Provide the [X, Y] coordinate of the cell's center where the given text is located.  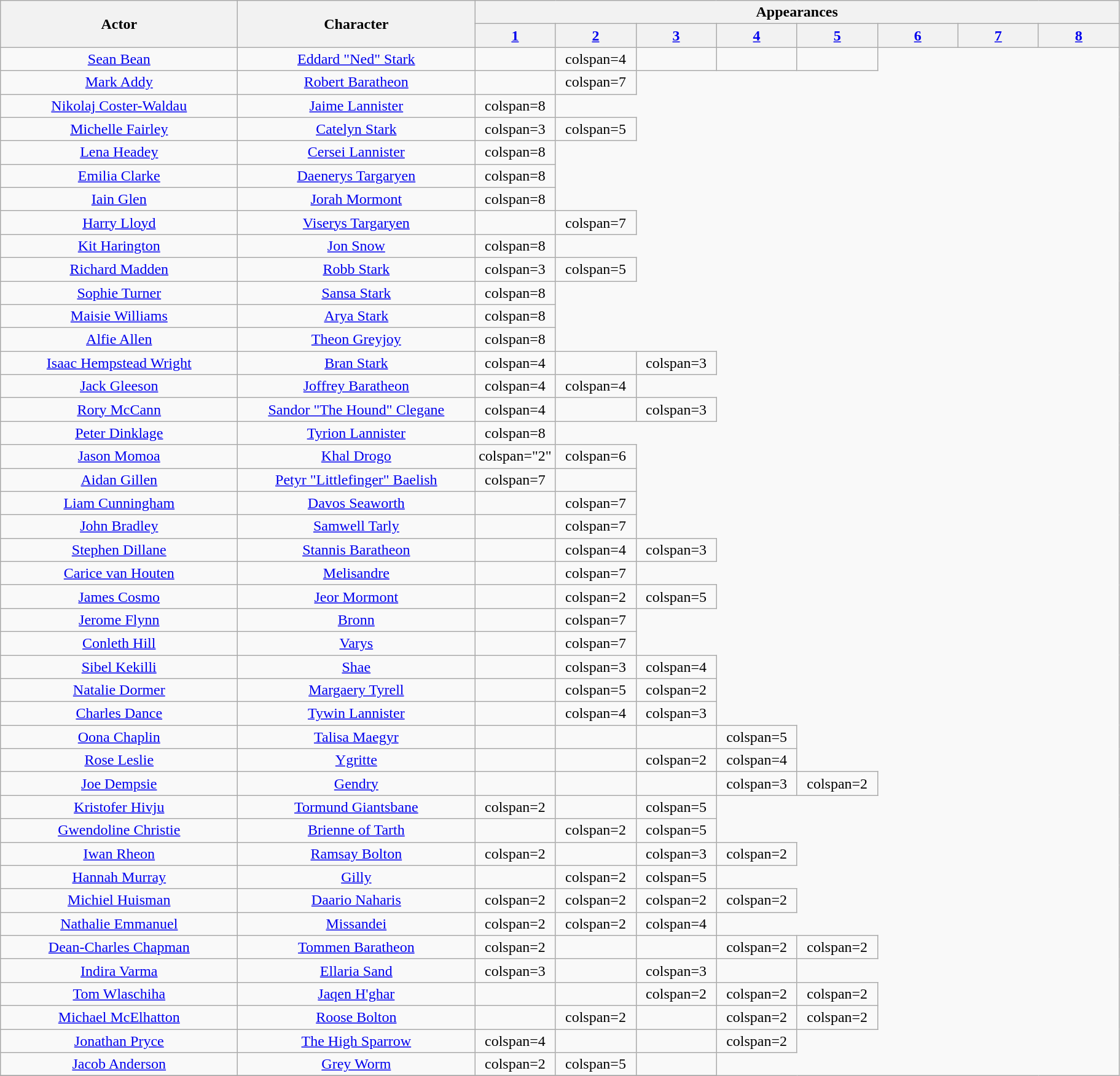
colspan=6 [596, 456]
Liam Cunningham [119, 503]
Michiel Huisman [119, 900]
Eddard "Ned" Stark [356, 59]
Catelyn Stark [356, 129]
Joffrey Baratheon [356, 386]
Aidan Gillen [119, 480]
Sibel Kekilli [119, 666]
Joe Dempsie [119, 784]
Viserys Targaryen [356, 222]
Gwendoline Christie [119, 830]
Jorah Mormont [356, 199]
Robert Baratheon [356, 82]
Jason Momoa [119, 456]
Gilly [356, 877]
Cersei Lannister [356, 152]
Bran Stark [356, 363]
Gendry [356, 784]
Brienne of Tarth [356, 830]
Rory McCann [119, 410]
Jaqen H'ghar [356, 994]
John Bradley [119, 526]
Charles Dance [119, 714]
Samwell Tarly [356, 526]
Theon Greyjoy [356, 340]
Nathalie Emmanuel [119, 924]
4 [757, 36]
Ellaria Sand [356, 970]
Jonathan Pryce [119, 1041]
James Cosmo [119, 596]
Jerome Flynn [119, 620]
Oona Chaplin [119, 737]
Michelle Fairley [119, 129]
Shae [356, 666]
Talisa Maegyr [356, 737]
Hannah Murray [119, 877]
Mark Addy [119, 82]
Iain Glen [119, 199]
Daenerys Targaryen [356, 176]
Jon Snow [356, 246]
2 [596, 36]
Michael McElhatton [119, 1017]
Melisandre [356, 573]
Stephen Dillane [119, 550]
Natalie Dormer [119, 690]
Ygritte [356, 760]
Peter Dinklage [119, 433]
Rose Leslie [119, 760]
Arya Stark [356, 316]
7 [998, 36]
Davos Seaworth [356, 503]
5 [837, 36]
Iwan Rheon [119, 854]
Isaac Hempstead Wright [119, 363]
1 [515, 36]
Margaery Tyrell [356, 690]
Tormund Giantsbane [356, 807]
Kit Harington [119, 246]
Maisie Williams [119, 316]
Conleth Hill [119, 643]
Roose Bolton [356, 1017]
Grey Worm [356, 1064]
Alfie Allen [119, 340]
3 [676, 36]
Jack Gleeson [119, 386]
Tommen Baratheon [356, 947]
Bronn [356, 620]
colspan="2" [515, 456]
Ramsay Bolton [356, 854]
Indira Varma [119, 970]
Character [356, 24]
Jeor Mormont [356, 596]
Richard Madden [119, 269]
Lena Headey [119, 152]
Appearances [797, 12]
Daario Naharis [356, 900]
Jacob Anderson [119, 1064]
Kristofer Hivju [119, 807]
Jaime Lannister [356, 106]
Missandei [356, 924]
8 [1079, 36]
Carice van Houten [119, 573]
Varys [356, 643]
Harry Lloyd [119, 222]
Emilia Clarke [119, 176]
Actor [119, 24]
Sansa Stark [356, 293]
Dean-Charles Chapman [119, 947]
Sean Bean [119, 59]
Tyrion Lannister [356, 433]
Sophie Turner [119, 293]
Sandor "The Hound" Clegane [356, 410]
The High Sparrow [356, 1041]
Nikolaj Coster-Waldau [119, 106]
Tom Wlaschiha [119, 994]
Khal Drogo [356, 456]
Tywin Lannister [356, 714]
Stannis Baratheon [356, 550]
Petyr "Littlefinger" Baelish [356, 480]
6 [918, 36]
Robb Stark [356, 269]
